Output the [x, y] coordinate of the center of the cell containing the given text.  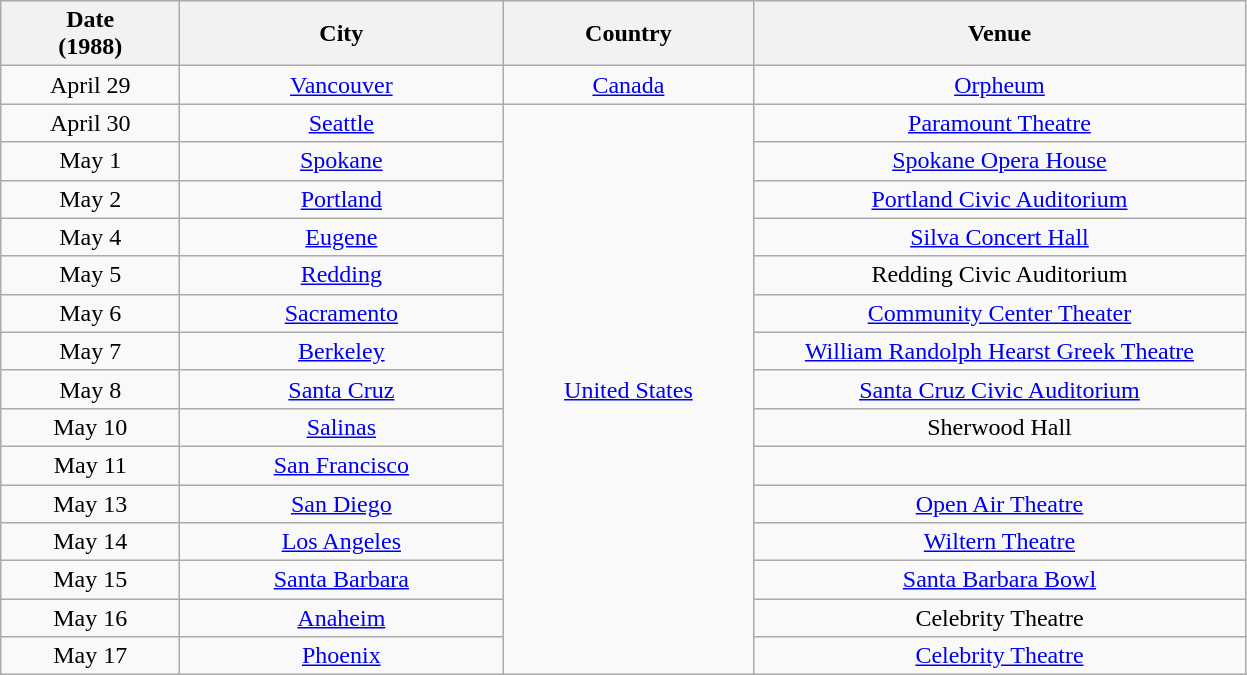
May 16 [90, 618]
Open Air Theatre [1000, 503]
Date(1988) [90, 34]
Phoenix [342, 656]
May 17 [90, 656]
May 13 [90, 503]
Seattle [342, 123]
Redding [342, 275]
May 4 [90, 237]
May 14 [90, 542]
Spokane Opera House [1000, 161]
Portland Civic Auditorium [1000, 199]
William Randolph Hearst Greek Theatre [1000, 351]
Paramount Theatre [1000, 123]
May 10 [90, 427]
Spokane [342, 161]
Sacramento [342, 313]
Silva Concert Hall [1000, 237]
Portland [342, 199]
May 2 [90, 199]
April 29 [90, 85]
Wiltern Theatre [1000, 542]
Salinas [342, 427]
Berkeley [342, 351]
Santa Barbara [342, 580]
City [342, 34]
Venue [1000, 34]
May 15 [90, 580]
Community Center Theater [1000, 313]
Canada [628, 85]
Eugene [342, 237]
San Diego [342, 503]
Anaheim [342, 618]
San Francisco [342, 465]
May 1 [90, 161]
May 5 [90, 275]
May 6 [90, 313]
Redding Civic Auditorium [1000, 275]
Vancouver [342, 85]
United States [628, 390]
Sherwood Hall [1000, 427]
May 11 [90, 465]
May 7 [90, 351]
Los Angeles [342, 542]
Santa Barbara Bowl [1000, 580]
Santa Cruz [342, 389]
Country [628, 34]
April 30 [90, 123]
Orpheum [1000, 85]
May 8 [90, 389]
Santa Cruz Civic Auditorium [1000, 389]
